Extract the (X, Y) coordinate from the center of the cell holding the provided text.  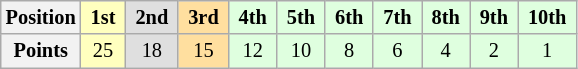
8th (446, 17)
2 (494, 51)
25 (104, 51)
3rd (203, 17)
2nd (152, 17)
1st (104, 17)
15 (203, 51)
Position (41, 17)
12 (253, 51)
6th (349, 17)
Points (41, 51)
18 (152, 51)
8 (349, 51)
10 (301, 51)
1 (547, 51)
9th (494, 17)
4th (253, 17)
5th (301, 17)
4 (446, 51)
7th (397, 17)
6 (397, 51)
10th (547, 17)
